Scan for the cell matching the given text and deliver its [x, y] coordinate at center. 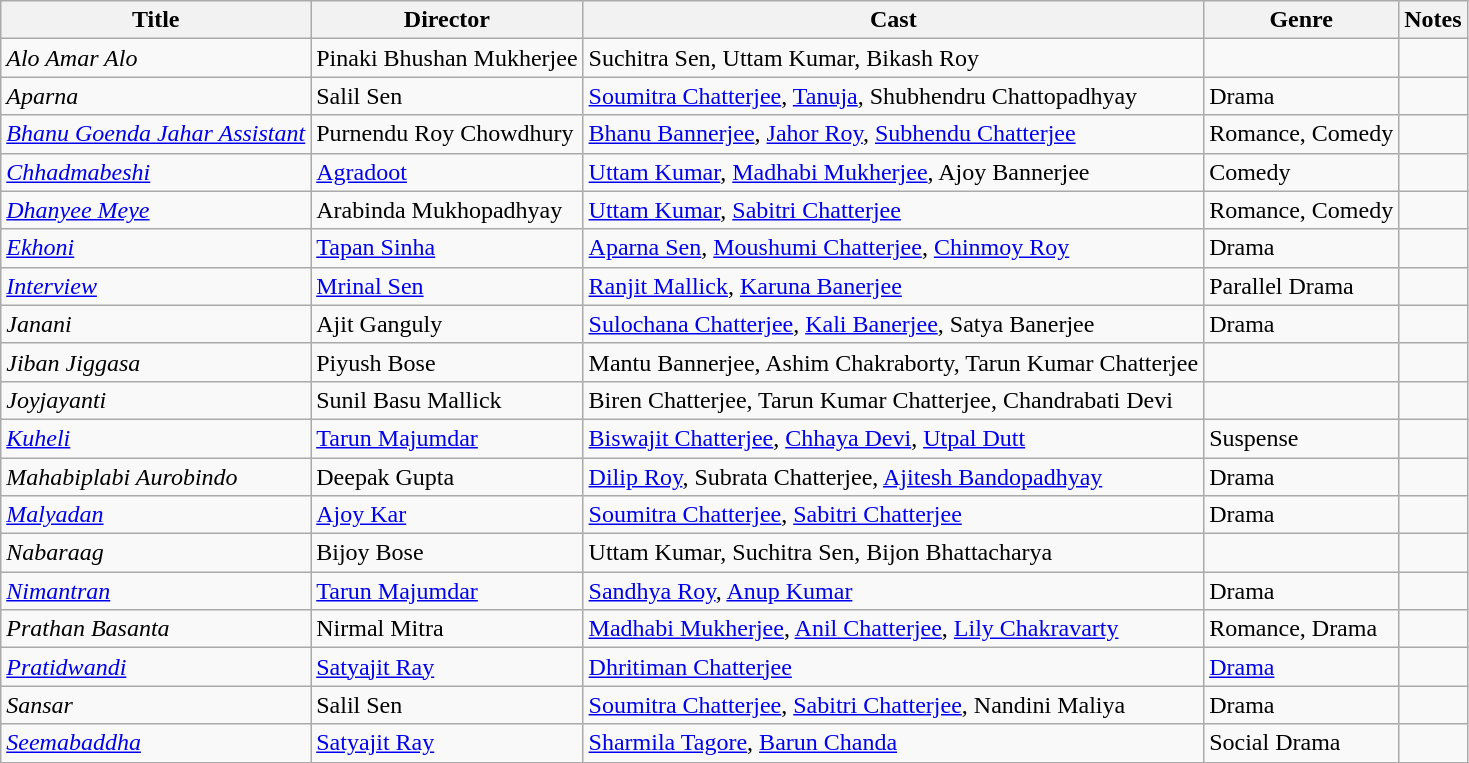
Pratidwandi [156, 667]
Sansar [156, 705]
Dhanyee Meye [156, 210]
Nimantran [156, 591]
Soumitra Chatterjee, Tanuja, Shubhendru Chattopadhyay [894, 96]
Ranjit Mallick, Karuna Banerjee [894, 286]
Sulochana Chatterjee, Kali Banerjee, Satya Banerjee [894, 324]
Pinaki Bhushan Mukherjee [447, 58]
Nabaraag [156, 553]
Suspense [1302, 438]
Tapan Sinha [447, 248]
Nirmal Mitra [447, 629]
Suchitra Sen, Uttam Kumar, Bikash Roy [894, 58]
Ajoy Kar [447, 515]
Soumitra Chatterjee, Sabitri Chatterjee [894, 515]
Aparna Sen, Moushumi Chatterjee, Chinmoy Roy [894, 248]
Parallel Drama [1302, 286]
Prathan Basanta [156, 629]
Romance, Drama [1302, 629]
Biswajit Chatterjee, Chhaya Devi, Utpal Dutt [894, 438]
Madhabi Mukherjee, Anil Chatterjee, Lily Chakravarty [894, 629]
Mahabiplabi Aurobindo [156, 477]
Notes [1433, 20]
Bijoy Bose [447, 553]
Seemabaddha [156, 743]
Uttam Kumar, Sabitri Chatterjee [894, 210]
Biren Chatterjee, Tarun Kumar Chatterjee, Chandrabati Devi [894, 400]
Alo Amar Alo [156, 58]
Aparna [156, 96]
Interview [156, 286]
Jiban Jiggasa [156, 362]
Sandhya Roy, Anup Kumar [894, 591]
Cast [894, 20]
Mantu Bannerjee, Ashim Chakraborty, Tarun Kumar Chatterjee [894, 362]
Deepak Gupta [447, 477]
Chhadmabeshi [156, 172]
Social Drama [1302, 743]
Ajit Ganguly [447, 324]
Kuheli [156, 438]
Bhanu Bannerjee, Jahor Roy, Subhendu Chatterjee [894, 134]
Piyush Bose [447, 362]
Dhritiman Chatterjee [894, 667]
Purnendu Roy Chowdhury [447, 134]
Director [447, 20]
Uttam Kumar, Suchitra Sen, Bijon Bhattacharya [894, 553]
Dilip Roy, Subrata Chatterjee, Ajitesh Bandopadhyay [894, 477]
Sunil Basu Mallick [447, 400]
Title [156, 20]
Uttam Kumar, Madhabi Mukherjee, Ajoy Bannerjee [894, 172]
Joyjayanti [156, 400]
Comedy [1302, 172]
Soumitra Chatterjee, Sabitri Chatterjee, Nandini Maliya [894, 705]
Mrinal Sen [447, 286]
Arabinda Mukhopadhyay [447, 210]
Ekhoni [156, 248]
Agradoot [447, 172]
Janani [156, 324]
Sharmila Tagore, Barun Chanda [894, 743]
Bhanu Goenda Jahar Assistant [156, 134]
Genre [1302, 20]
Malyadan [156, 515]
